Identify which cell holds the provided text, then report its [x, y] central coordinate. 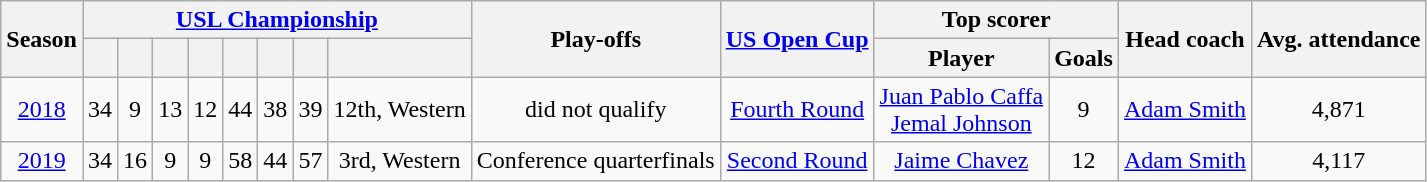
Juan Pablo Caffa Jemal Johnson [962, 110]
57 [310, 161]
Play-offs [596, 39]
Head coach [1184, 39]
Season [42, 39]
Conference quarterfinals [596, 161]
Fourth Round [797, 110]
2018 [42, 110]
39 [310, 110]
58 [240, 161]
38 [276, 110]
2019 [42, 161]
Second Round [797, 161]
16 [136, 161]
did not qualify [596, 110]
Jaime Chavez [962, 161]
Avg. attendance [1338, 39]
4,871 [1338, 110]
12th, Western [400, 110]
3rd, Western [400, 161]
13 [170, 110]
USL Championship [276, 20]
4,117 [1338, 161]
Goals [1084, 58]
Top scorer [996, 20]
Player [962, 58]
US Open Cup [797, 39]
